From the cell containing the given text, extract its center point as (x, y) coordinate. 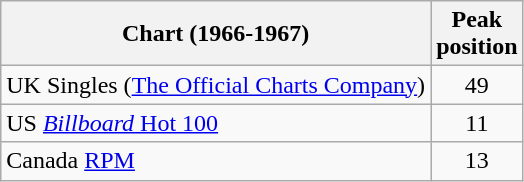
UK Singles (The Official Charts Company) (216, 85)
Canada RPM (216, 161)
Chart (1966-1967) (216, 34)
13 (477, 161)
US Billboard Hot 100 (216, 123)
11 (477, 123)
Peakposition (477, 34)
49 (477, 85)
